Output the [X, Y] coordinate of the center of the cell containing the given text.  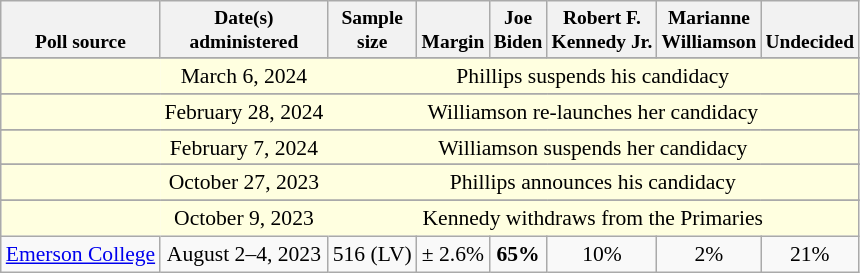
February 28, 2024 [244, 112]
October 27, 2023 [244, 183]
Phillips announces his candidacy [594, 183]
21% [810, 254]
MarianneWilliamson [709, 30]
JoeBiden [518, 30]
Emerson College [80, 254]
516 (LV) [372, 254]
65% [518, 254]
Date(s)administered [244, 30]
August 2–4, 2023 [244, 254]
October 9, 2023 [244, 219]
Robert F.Kennedy Jr. [602, 30]
Undecided [810, 30]
2% [709, 254]
Poll source [80, 30]
Samplesize [372, 30]
Williamson re-launches her candidacy [594, 112]
Kennedy withdraws from the Primaries [594, 219]
Williamson suspends her candidacy [594, 148]
March 6, 2024 [244, 76]
10% [602, 254]
Phillips suspends his candidacy [594, 76]
February 7, 2024 [244, 148]
± 2.6% [453, 254]
Margin [453, 30]
